Capture the cell that displays the provided text and extract its (x, y) central coordinate. 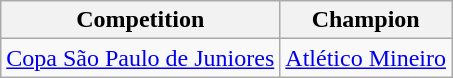
Copa São Paulo de Juniores (140, 58)
Competition (140, 20)
Atlético Mineiro (366, 58)
Champion (366, 20)
